Detect which cell encompasses the target text, then output its [X, Y] center coordinate. 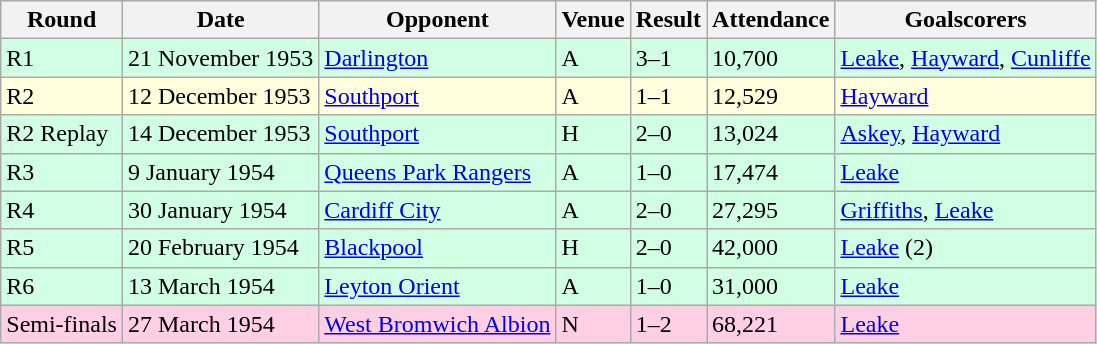
17,474 [771, 172]
Hayward [966, 96]
R5 [62, 248]
Goalscorers [966, 20]
Griffiths, Leake [966, 210]
Attendance [771, 20]
Opponent [438, 20]
West Bromwich Albion [438, 324]
10,700 [771, 58]
R2 [62, 96]
N [593, 324]
Venue [593, 20]
12 December 1953 [220, 96]
Queens Park Rangers [438, 172]
R1 [62, 58]
20 February 1954 [220, 248]
1–1 [668, 96]
21 November 1953 [220, 58]
31,000 [771, 286]
R4 [62, 210]
14 December 1953 [220, 134]
27 March 1954 [220, 324]
Cardiff City [438, 210]
Result [668, 20]
R6 [62, 286]
Darlington [438, 58]
13 March 1954 [220, 286]
68,221 [771, 324]
30 January 1954 [220, 210]
42,000 [771, 248]
3–1 [668, 58]
Date [220, 20]
Round [62, 20]
Blackpool [438, 248]
Askey, Hayward [966, 134]
9 January 1954 [220, 172]
27,295 [771, 210]
13,024 [771, 134]
Leake, Hayward, Cunliffe [966, 58]
12,529 [771, 96]
R2 Replay [62, 134]
1–2 [668, 324]
Leyton Orient [438, 286]
Semi-finals [62, 324]
R3 [62, 172]
Leake (2) [966, 248]
